Capture the cell that displays the provided text and extract its (X, Y) central coordinate. 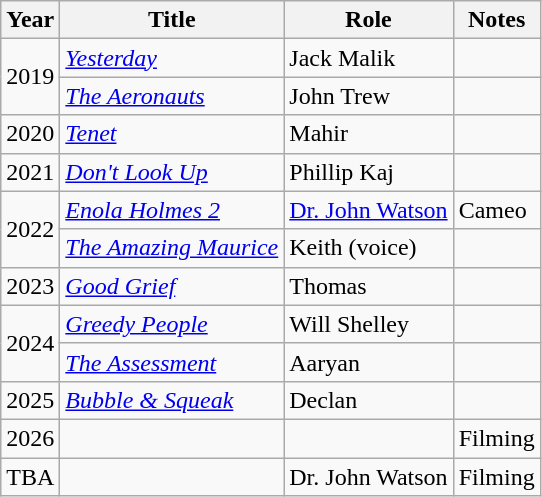
Keith (voice) (368, 248)
Mahir (368, 134)
Tenet (172, 134)
Title (172, 20)
Declan (368, 400)
Yesterday (172, 58)
The Assessment (172, 362)
2022 (30, 229)
2023 (30, 286)
Greedy People (172, 324)
2024 (30, 343)
Don't Look Up (172, 172)
Good Grief (172, 286)
Enola Holmes 2 (172, 210)
Jack Malik (368, 58)
Bubble & Squeak (172, 400)
John Trew (368, 96)
Year (30, 20)
TBA (30, 477)
2019 (30, 77)
Notes (496, 20)
2025 (30, 400)
Will Shelley (368, 324)
Cameo (496, 210)
The Aeronauts (172, 96)
The Amazing Maurice (172, 248)
Phillip Kaj (368, 172)
Aaryan (368, 362)
2021 (30, 172)
Thomas (368, 286)
2026 (30, 438)
2020 (30, 134)
Role (368, 20)
